Scan for the cell matching the given text and deliver its (x, y) coordinate at center. 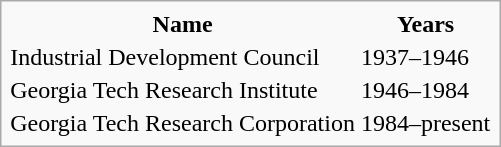
Georgia Tech Research Corporation (183, 123)
Name (183, 24)
Georgia Tech Research Institute (183, 90)
1946–1984 (425, 90)
1984–present (425, 123)
1937–1946 (425, 57)
Industrial Development Council (183, 57)
Years (425, 24)
